From the cell containing the given text, extract its center point as (X, Y) coordinate. 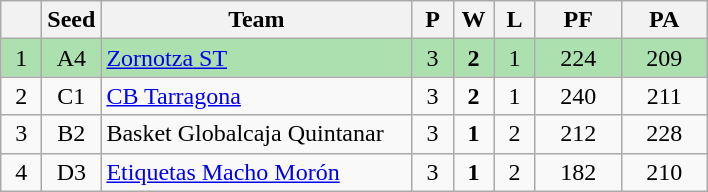
212 (578, 134)
4 (22, 172)
C1 (72, 96)
PF (578, 20)
210 (664, 172)
B2 (72, 134)
Etiquetas Macho Morón (256, 172)
211 (664, 96)
CB Tarragona (256, 96)
W (474, 20)
228 (664, 134)
Zornotza ST (256, 58)
182 (578, 172)
P (432, 20)
209 (664, 58)
A4 (72, 58)
PA (664, 20)
Seed (72, 20)
Team (256, 20)
240 (578, 96)
L (514, 20)
Basket Globalcaja Quintanar (256, 134)
224 (578, 58)
D3 (72, 172)
